Find where the given text appears and provide that cell's center as (x, y) coordinate. 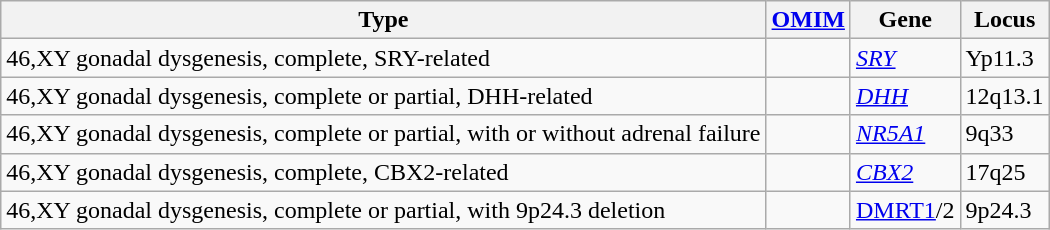
46,XY gonadal dysgenesis, complete, SRY-related (384, 58)
Type (384, 20)
46,XY gonadal dysgenesis, complete or partial, DHH-related (384, 96)
9p24.3 (1004, 210)
Gene (905, 20)
46,XY gonadal dysgenesis, complete or partial, with 9p24.3 deletion (384, 210)
DHH (905, 96)
SRY (905, 58)
Yp11.3 (1004, 58)
Locus (1004, 20)
CBX2 (905, 172)
17q25 (1004, 172)
46,XY gonadal dysgenesis, complete or partial, with or without adrenal failure (384, 134)
9q33 (1004, 134)
DMRT1/2 (905, 210)
12q13.1 (1004, 96)
46,XY gonadal dysgenesis, complete, CBX2-related (384, 172)
NR5A1 (905, 134)
OMIM (808, 20)
